Pinpoint the cell where the given text exists, returning its (X, Y) midpoint coordinate. 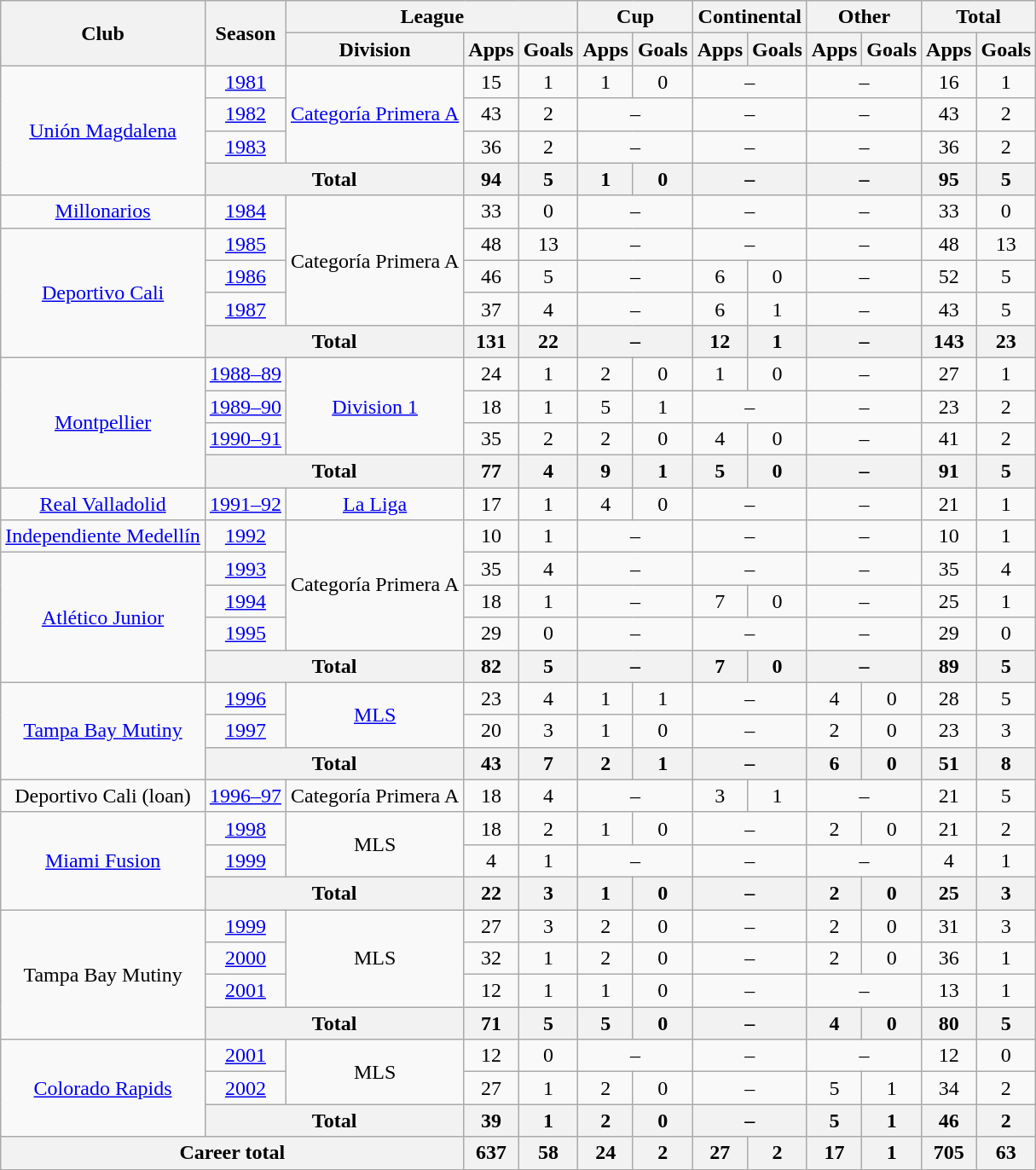
94 (491, 179)
1982 (246, 114)
2000 (246, 959)
1985 (246, 244)
80 (949, 1023)
1996 (246, 698)
1983 (246, 147)
8 (1006, 763)
Montpellier (103, 422)
1991–92 (246, 504)
1997 (246, 731)
Unión Magdalena (103, 130)
Millonarios (103, 211)
91 (949, 472)
Miami Fusion (103, 860)
Independiente Medellín (103, 536)
143 (949, 341)
71 (491, 1023)
1994 (246, 601)
Club (103, 33)
32 (491, 959)
Season (246, 33)
51 (949, 763)
95 (949, 179)
89 (949, 666)
31 (949, 925)
1990–91 (246, 439)
637 (491, 1153)
41 (949, 439)
15 (491, 82)
39 (491, 1121)
Atlético Junior (103, 617)
1988–89 (246, 374)
705 (949, 1153)
1993 (246, 569)
La Liga (374, 504)
1992 (246, 536)
Career total (232, 1153)
28 (949, 698)
77 (491, 472)
37 (491, 309)
34 (949, 1088)
82 (491, 666)
Division 1 (374, 406)
52 (949, 276)
1986 (246, 276)
Deportivo Cali (loan) (103, 796)
16 (949, 82)
Continental (750, 17)
1987 (246, 309)
Cup (635, 17)
1996–97 (246, 796)
Division (374, 49)
2002 (246, 1088)
Deportivo Cali (103, 292)
1998 (246, 828)
Other (864, 17)
Real Valladolid (103, 504)
1984 (246, 211)
131 (491, 341)
1981 (246, 82)
58 (548, 1153)
63 (1006, 1153)
9 (605, 472)
Colorado Rapids (103, 1088)
1989–90 (246, 407)
20 (491, 731)
1995 (246, 634)
League (431, 17)
